Pinpoint the cell where the given text exists, returning its [X, Y] midpoint coordinate. 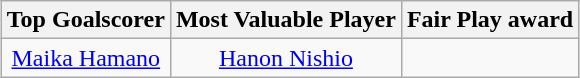
Most Valuable Player [286, 20]
Fair Play award [490, 20]
Top Goalscorer [86, 20]
Maika Hamano [86, 58]
Hanon Nishio [286, 58]
